Pinpoint the cell where the given text exists, returning its [x, y] midpoint coordinate. 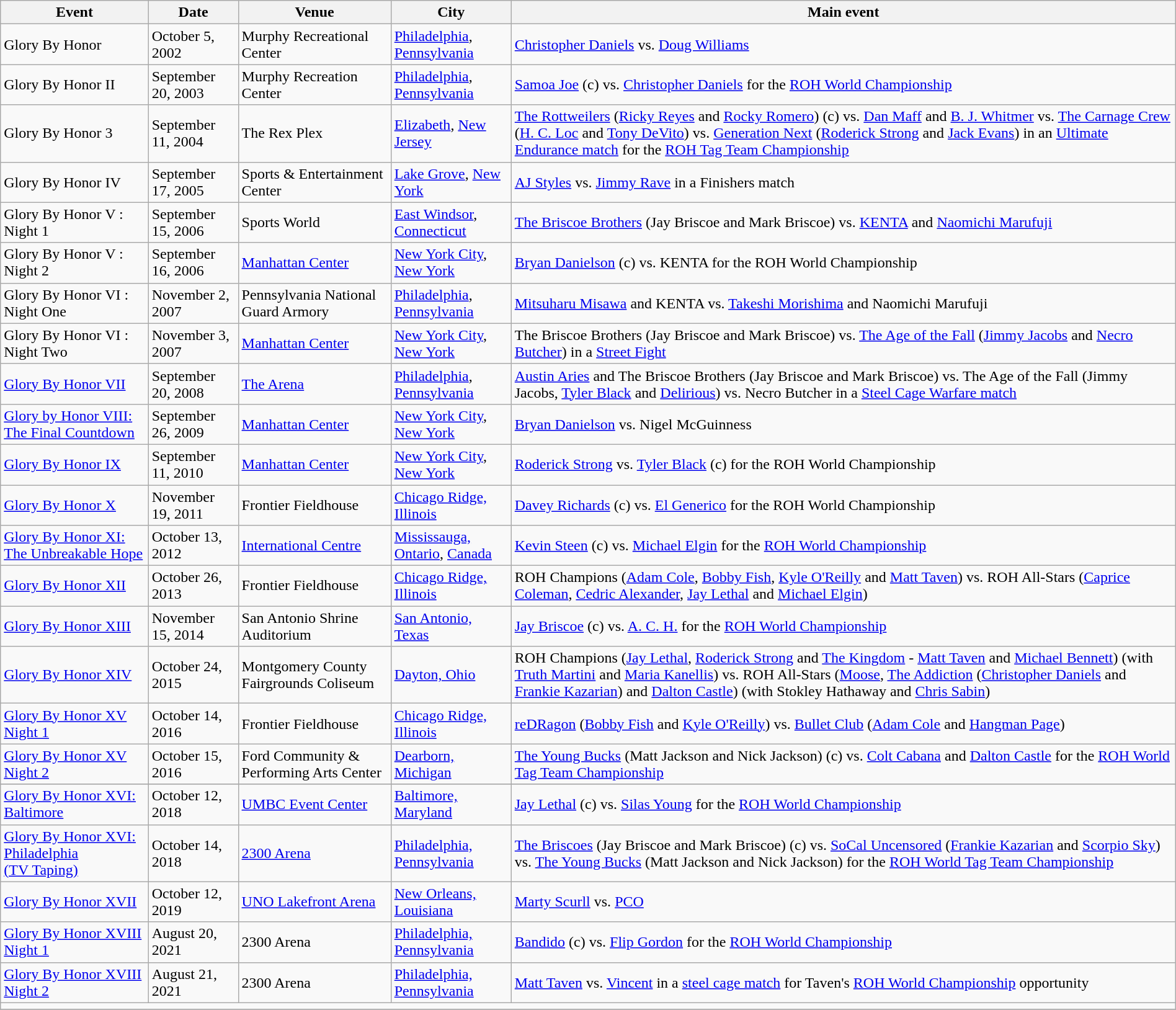
Samoa Joe (c) vs. Christopher Daniels for the ROH World Championship [844, 84]
November 2, 2007 [194, 303]
Pennsylvania National Guard Armory [314, 303]
reDRagon (Bobby Fish and Kyle O'Reilly) vs. Bullet Club (Adam Cole and Hangman Page) [844, 723]
Lake Grove, New York [451, 182]
Venue [314, 12]
Event [74, 12]
Dearborn, Michigan [451, 764]
September 11, 2010 [194, 464]
September 15, 2006 [194, 222]
October 14, 2018 [194, 853]
Glory By Honor [74, 45]
Main event [844, 12]
Mississauga, Ontario, Canada [451, 546]
August 21, 2021 [194, 983]
Glory By Honor XIV [74, 675]
Dayton, Ohio [451, 675]
Glory By Honor XIII [74, 627]
Glory By Honor XVII [74, 902]
Glory By Honor VII [74, 383]
Christopher Daniels vs. Doug Williams [844, 45]
September 11, 2004 [194, 133]
Glory by Honor VIII: The Final Countdown [74, 424]
October 12, 2019 [194, 902]
Davey Richards (c) vs. El Generico for the ROH World Championship [844, 505]
Marty Scurll vs. PCO [844, 902]
Bryan Danielson vs. Nigel McGuinness [844, 424]
Jay Lethal (c) vs. Silas Young for the ROH World Championship [844, 804]
Glory By Honor V : Night 1 [74, 222]
Bandido (c) vs. Flip Gordon for the ROH World Championship [844, 942]
Glory By Honor XVI: Baltimore [74, 804]
Glory By Honor 3 [74, 133]
Sports & Entertainment Center [314, 182]
Glory By Honor IX [74, 464]
New Orleans, Louisiana [451, 902]
October 24, 2015 [194, 675]
September 17, 2005 [194, 182]
San Antonio Shrine Auditorium [314, 627]
Glory By Honor IV [74, 182]
Glory By Honor XVIII Night 1 [74, 942]
Baltimore, Maryland [451, 804]
International Centre [314, 546]
City [451, 12]
Jay Briscoe (c) vs. A. C. H. for the ROH World Championship [844, 627]
September 20, 2003 [194, 84]
Glory By Honor V : Night 2 [74, 263]
Murphy Recreational Center [314, 45]
Kevin Steen (c) vs. Michael Elgin for the ROH World Championship [844, 546]
Matt Taven vs. Vincent in a steel cage match for Taven's ROH World Championship opportunity [844, 983]
The Arena [314, 383]
Elizabeth, New Jersey [451, 133]
Glory By Honor XI: The Unbreakable Hope [74, 546]
Glory By Honor II [74, 84]
October 13, 2012 [194, 546]
October 26, 2013 [194, 586]
Sports World [314, 222]
Mitsuharu Misawa and KENTA vs. Takeshi Morishima and Naomichi Marufuji [844, 303]
UMBC Event Center [314, 804]
The Briscoe Brothers (Jay Briscoe and Mark Briscoe) vs. KENTA and Naomichi Marufuji [844, 222]
October 12, 2018 [194, 804]
September 16, 2006 [194, 263]
AJ Styles vs. Jimmy Rave in a Finishers match [844, 182]
November 15, 2014 [194, 627]
Roderick Strong vs. Tyler Black (c) for the ROH World Championship [844, 464]
September 20, 2008 [194, 383]
The Briscoe Brothers (Jay Briscoe and Mark Briscoe) vs. The Age of the Fall (Jimmy Jacobs and Necro Butcher) in a Street Fight [844, 344]
East Windsor, Connecticut [451, 222]
Glory By Honor XV Night 2 [74, 764]
September 26, 2009 [194, 424]
Glory By Honor VI : Night One [74, 303]
November 19, 2011 [194, 505]
The Young Bucks (Matt Jackson and Nick Jackson) (c) vs. Colt Cabana and Dalton Castle for the ROH World Tag Team Championship [844, 764]
San Antonio, Texas [451, 627]
Bryan Danielson (c) vs. KENTA for the ROH World Championship [844, 263]
Glory By Honor XV Night 1 [74, 723]
August 20, 2021 [194, 942]
October 15, 2016 [194, 764]
Ford Community & Performing Arts Center [314, 764]
Glory By Honor XII [74, 586]
November 3, 2007 [194, 344]
Glory By Honor XVI: Philadelphia (TV Taping) [74, 853]
Glory By Honor VI : Night Two [74, 344]
Murphy Recreation Center [314, 84]
Glory By Honor XVIII Night 2 [74, 983]
October 14, 2016 [194, 723]
The Rex Plex [314, 133]
Glory By Honor X [74, 505]
Montgomery County Fairgrounds Coliseum [314, 675]
UNO Lakefront Arena [314, 902]
October 5, 2002 [194, 45]
Date [194, 12]
